Locate the cell with the specified text and output its (X, Y) center coordinate. 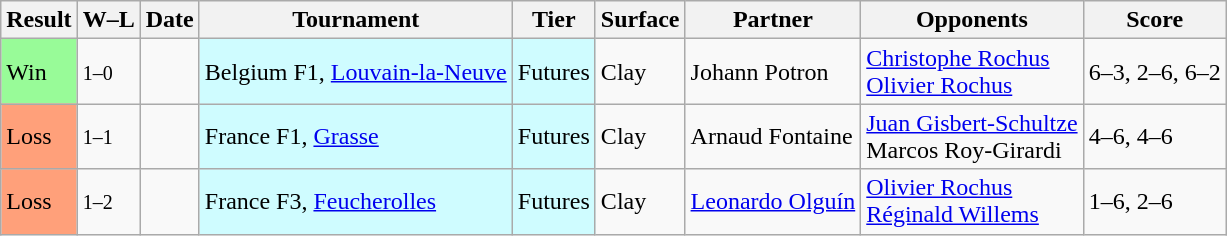
Christophe Rochus Olivier Rochus (972, 72)
Arnaud Fontaine (773, 136)
Olivier Rochus Réginald Willems (972, 202)
Tournament (356, 20)
Juan Gisbert-Schultze Marcos Roy-Girardi (972, 136)
Leonardo Olguín (773, 202)
Tier (554, 20)
Score (1154, 20)
Belgium F1, Louvain-la-Neuve (356, 72)
W–L (108, 20)
France F1, Grasse (356, 136)
Partner (773, 20)
1–1 (108, 136)
France F3, Feucherolles (356, 202)
Johann Potron (773, 72)
Result (39, 20)
Win (39, 72)
6–3, 2–6, 6–2 (1154, 72)
Surface (640, 20)
Date (170, 20)
1–0 (108, 72)
1–2 (108, 202)
Opponents (972, 20)
4–6, 4–6 (1154, 136)
1–6, 2–6 (1154, 202)
